Capture the cell that displays the provided text and extract its (X, Y) central coordinate. 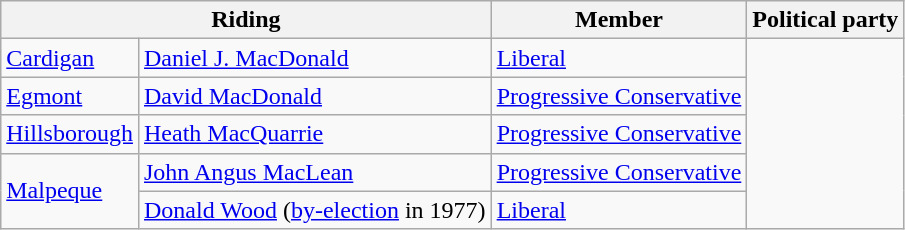
David MacDonald (314, 96)
John Angus MacLean (314, 172)
Member (619, 20)
Egmont (70, 96)
Hillsborough (70, 134)
Donald Wood (by-election in 1977) (314, 210)
Political party (826, 20)
Cardigan (70, 58)
Malpeque (70, 191)
Daniel J. MacDonald (314, 58)
Heath MacQuarrie (314, 134)
Riding (246, 20)
